Search for the cell housing the specified text and yield its (x, y) center coordinate. 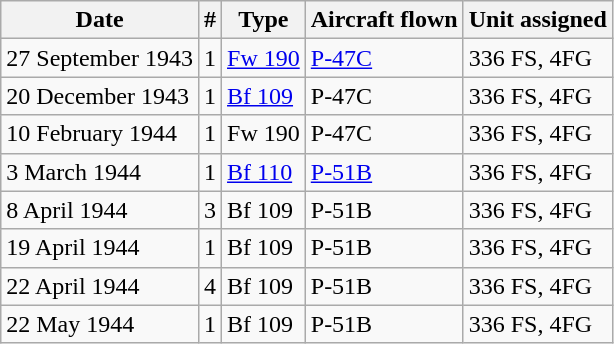
Date (100, 20)
Aircraft flown (384, 20)
Bf 110 (264, 172)
20 December 1943 (100, 96)
8 April 1944 (100, 210)
22 April 1944 (100, 286)
3 March 1944 (100, 172)
Type (264, 20)
4 (210, 286)
# (210, 20)
10 February 1944 (100, 134)
19 April 1944 (100, 248)
22 May 1944 (100, 324)
3 (210, 210)
27 September 1943 (100, 58)
Unit assigned (538, 20)
